Capture the cell that displays the provided text and extract its [x, y] central coordinate. 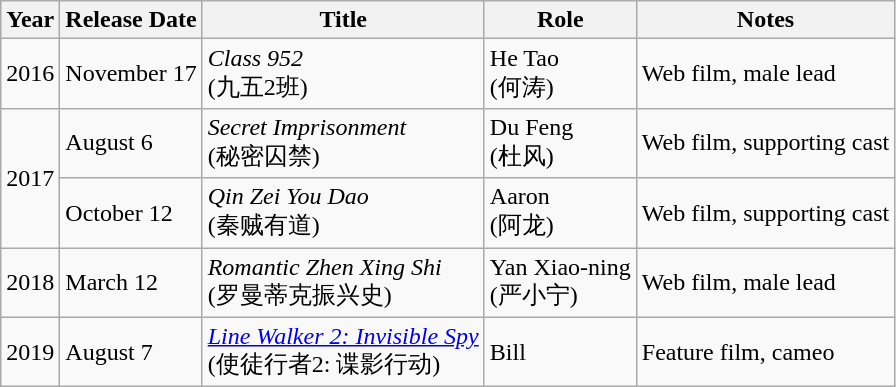
Romantic Zhen Xing Shi(罗曼蒂克振兴史) [343, 283]
Yan Xiao-ning(严小宁) [560, 283]
Year [30, 20]
Secret Imprisonment(秘密囚禁) [343, 143]
Notes [765, 20]
Class 952(九五2班) [343, 74]
He Tao(何涛) [560, 74]
2019 [30, 352]
Line Walker 2: Invisible Spy(使徒行者2: 谍影行动) [343, 352]
2017 [30, 178]
August 6 [131, 143]
2018 [30, 283]
Release Date [131, 20]
August 7 [131, 352]
October 12 [131, 213]
November 17 [131, 74]
Bill [560, 352]
Title [343, 20]
Role [560, 20]
March 12 [131, 283]
Du Feng(杜风) [560, 143]
2016 [30, 74]
Qin Zei You Dao(秦贼有道) [343, 213]
Aaron(阿龙) [560, 213]
Feature film, cameo [765, 352]
